Find where the given text appears and provide that cell's center as [x, y] coordinate. 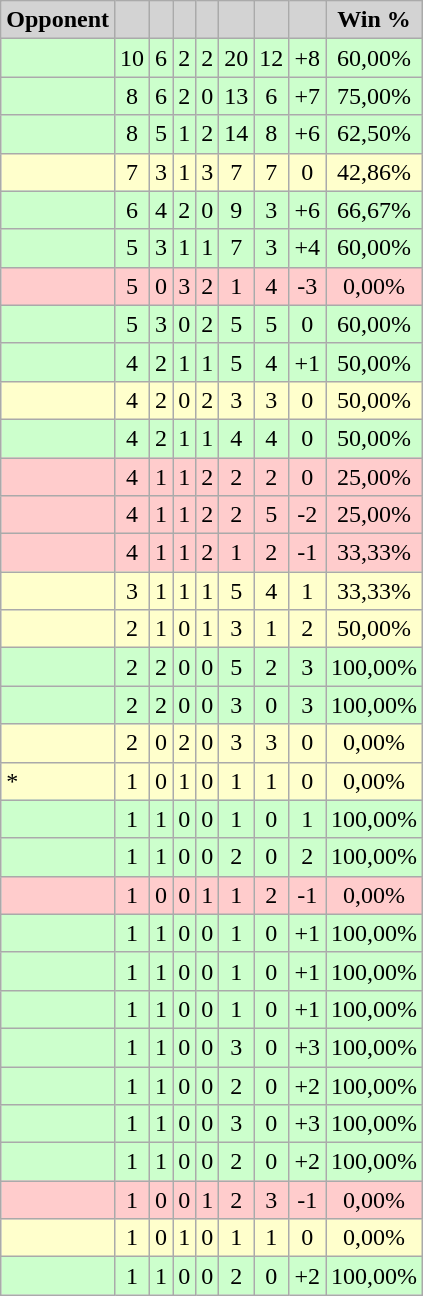
+4 [308, 248]
+8 [308, 58]
* [58, 781]
Opponent [58, 20]
Win % [374, 20]
12 [272, 58]
20 [236, 58]
66,67% [374, 210]
75,00% [374, 96]
42,86% [374, 172]
-2 [308, 515]
-3 [308, 286]
9 [236, 210]
+7 [308, 96]
62,50% [374, 134]
10 [132, 58]
13 [236, 96]
14 [236, 134]
